Return the (X, Y) coordinate for the center point of the cell that contains the specified text.  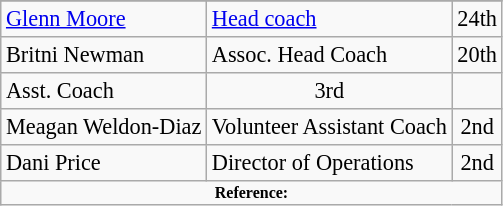
Volunteer Assistant Coach (330, 126)
24th (477, 19)
Director of Operations (330, 162)
Assoc. Head Coach (330, 55)
Dani Price (104, 162)
20th (477, 55)
Britni Newman (104, 55)
Asst. Coach (104, 90)
Meagan Weldon-Diaz (104, 126)
3rd (330, 90)
Glenn Moore (104, 19)
Reference: (252, 192)
Head coach (330, 19)
